Output the [X, Y] coordinate of the center of the cell containing the given text.  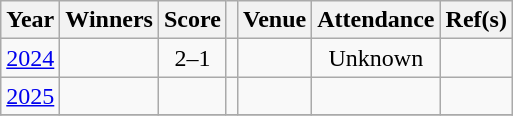
Unknown [376, 58]
Score [192, 20]
Venue [274, 20]
Year [30, 20]
Attendance [376, 20]
Winners [110, 20]
Ref(s) [476, 20]
2–1 [192, 58]
2025 [30, 96]
2024 [30, 58]
